Scan for the cell matching the given text and deliver its [X, Y] coordinate at center. 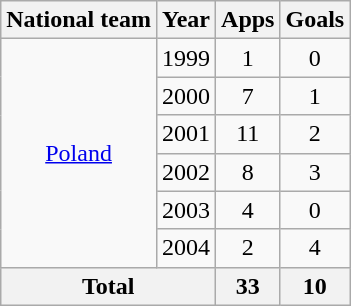
33 [248, 286]
2002 [186, 172]
11 [248, 134]
2003 [186, 210]
Year [186, 20]
7 [248, 96]
3 [315, 172]
Poland [79, 153]
National team [79, 20]
2004 [186, 248]
1999 [186, 58]
2001 [186, 134]
Apps [248, 20]
10 [315, 286]
2000 [186, 96]
Total [108, 286]
Goals [315, 20]
8 [248, 172]
